For the text-containing cell, return its midpoint in (x, y) coordinate format. 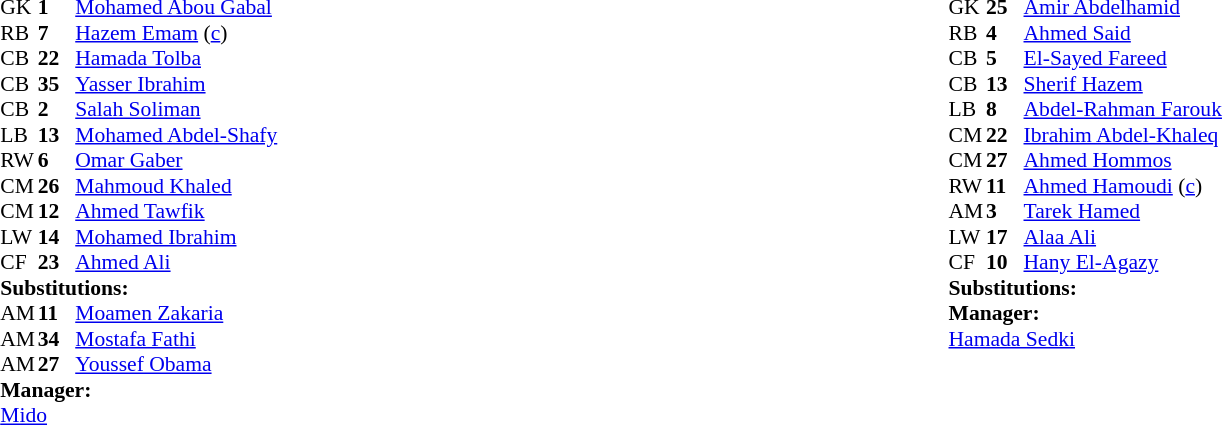
14 (57, 237)
Hany El-Agazy (1123, 263)
2 (57, 109)
Hazem Emam (c) (176, 33)
5 (1005, 59)
6 (57, 161)
34 (57, 339)
Salah Soliman (176, 109)
3 (1005, 211)
Ahmed Tawfik (176, 211)
26 (57, 186)
Mostafa Fathi (176, 339)
10 (1005, 263)
8 (1005, 109)
Ahmed Hommos (1123, 161)
Mohamed Ibrahim (176, 237)
23 (57, 263)
7 (57, 33)
Yasser Ibrahim (176, 84)
Alaa Ali (1123, 237)
12 (57, 211)
Mahmoud Khaled (176, 186)
Ahmed Ali (176, 263)
35 (57, 84)
17 (1005, 237)
Ahmed Said (1123, 33)
Youssef Obama (176, 365)
Ahmed Hamoudi (c) (1123, 186)
Tarek Hamed (1123, 211)
Mohamed Abdel-Shafy (176, 135)
Ibrahim Abdel-Khaleq (1123, 135)
Hamada Sedki (1086, 339)
Moamen Zakaria (176, 313)
Omar Gaber (176, 161)
Hamada Tolba (176, 59)
Abdel-Rahman Farouk (1123, 109)
Sherif Hazem (1123, 84)
4 (1005, 33)
El-Sayed Fareed (1123, 59)
